Extract the [x, y] coordinate from the center of the cell holding the provided text.  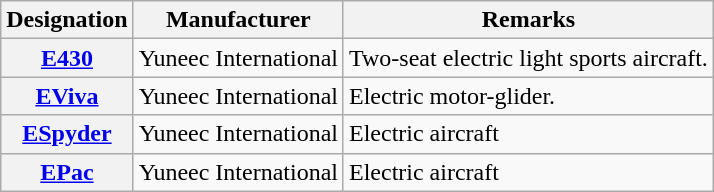
Remarks [528, 20]
Designation [67, 20]
EPac [67, 172]
EViva [67, 96]
ESpyder [67, 134]
Manufacturer [238, 20]
Two-seat electric light sports aircraft. [528, 58]
Electric motor-glider. [528, 96]
E430 [67, 58]
